Output the (X, Y) coordinate of the center of the cell containing the given text.  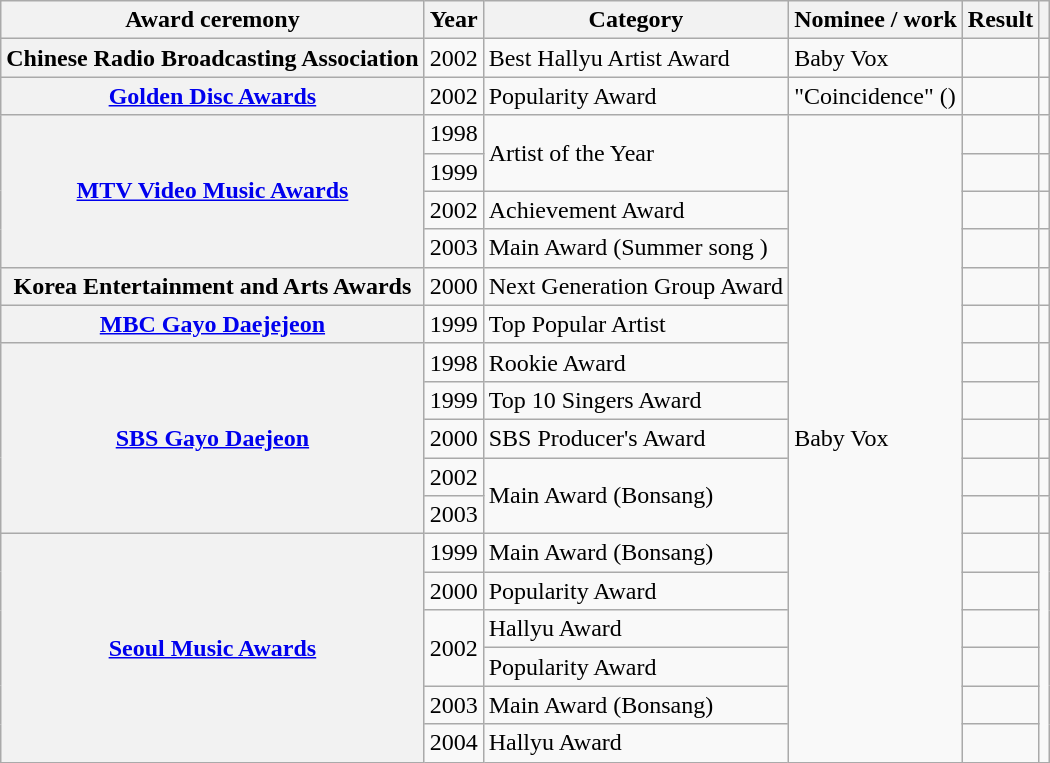
MTV Video Music Awards (212, 191)
Top 10 Singers Award (636, 400)
SBS Gayo Daejeon (212, 438)
Main Award (Summer song ) (636, 248)
Best Hallyu Artist Award (636, 58)
Achievement Award (636, 210)
Award ceremony (212, 20)
Year (454, 20)
2004 (454, 743)
Result (1000, 20)
Korea Entertainment and Arts Awards (212, 286)
Next Generation Group Award (636, 286)
MBC Gayo Daejejeon (212, 324)
"Coincidence" () (876, 96)
SBS Producer's Award (636, 438)
Artist of the Year (636, 153)
Top Popular Artist (636, 324)
Nominee / work (876, 20)
Rookie Award (636, 362)
Golden Disc Awards (212, 96)
Category (636, 20)
Seoul Music Awards (212, 648)
Chinese Radio Broadcasting Association (212, 58)
